Detect which cell encompasses the target text, then output its [X, Y] center coordinate. 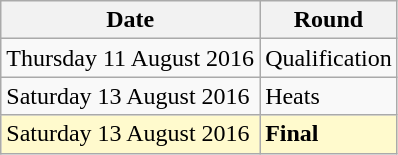
Qualification [329, 58]
Thursday 11 August 2016 [130, 58]
Final [329, 134]
Round [329, 20]
Date [130, 20]
Heats [329, 96]
